Scan for the cell matching the given text and deliver its [x, y] coordinate at center. 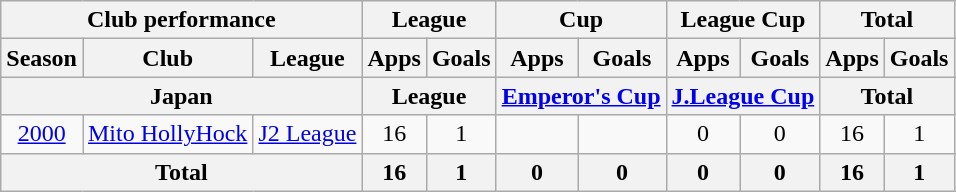
J.League Cup [743, 96]
Japan [182, 96]
Cup [581, 20]
Mito HollyHock [167, 134]
Club [167, 58]
Club performance [182, 20]
League Cup [743, 20]
J2 League [308, 134]
Season [42, 58]
2000 [42, 134]
Emperor's Cup [581, 96]
